Capture the cell that displays the provided text and extract its (x, y) central coordinate. 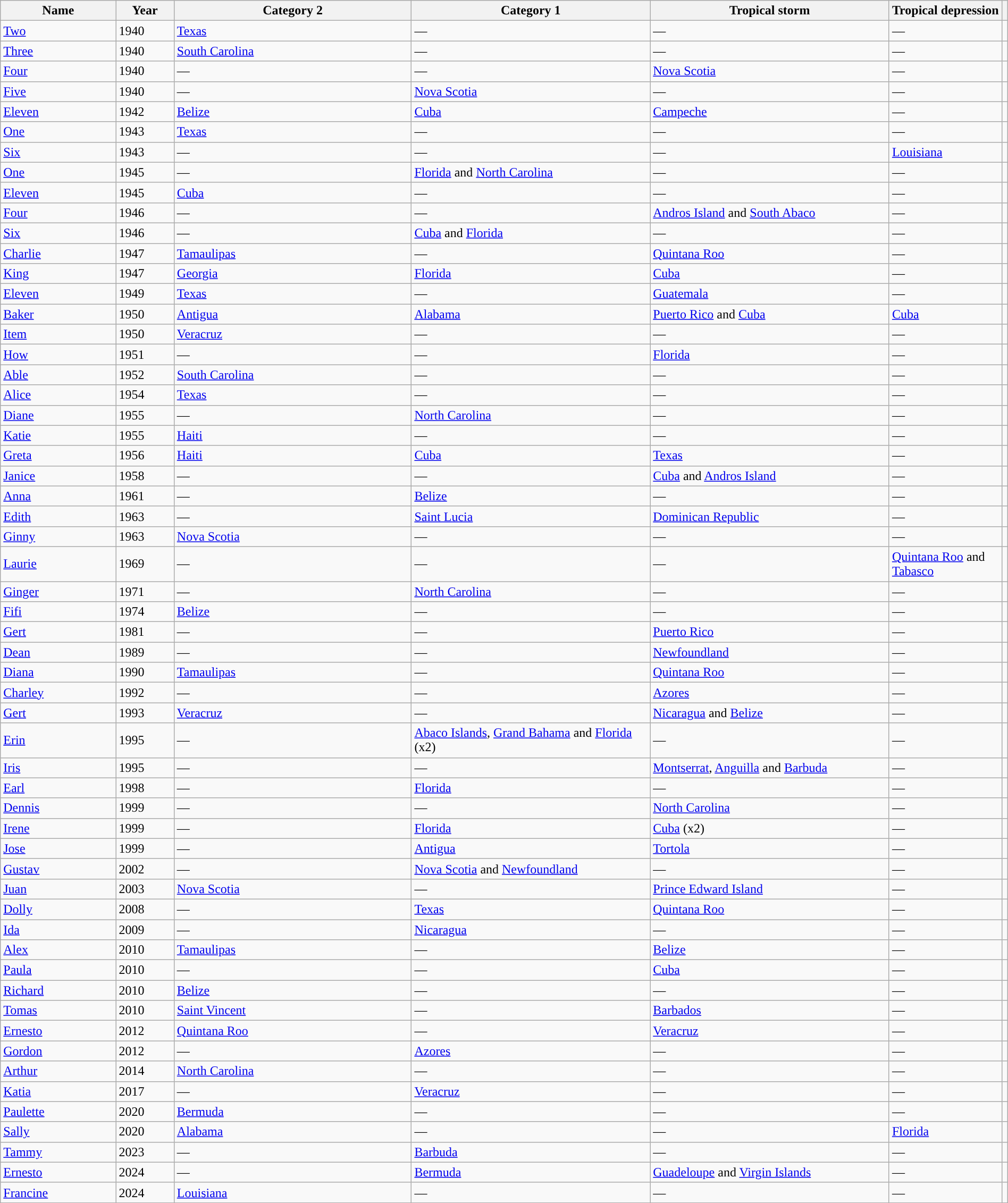
Dominican Republic (770, 516)
1956 (145, 456)
Andros Island and South Abaco (770, 213)
Nova Scotia and Newfoundland (531, 869)
Paulette (58, 1112)
2009 (145, 930)
2002 (145, 869)
Dean (58, 652)
Item (58, 334)
How (58, 355)
Able (58, 375)
Tropical storm (770, 11)
2017 (145, 1091)
1942 (145, 112)
Dolly (58, 909)
Category 1 (531, 11)
Newfoundland (770, 652)
Janice (58, 476)
Iris (58, 768)
Quintana Roo and Tabasco (945, 563)
1952 (145, 375)
Charlie (58, 254)
Cuba (x2) (770, 828)
Richard (58, 990)
Year (145, 11)
1992 (145, 693)
Nicaragua (531, 930)
1974 (145, 612)
1971 (145, 592)
Barbuda (531, 1152)
Five (58, 91)
Tomas (58, 1011)
Paula (58, 970)
Abaco Islands, Grand Bahama and Florida (x2) (531, 740)
Puerto Rico (770, 632)
Katia (58, 1091)
Guatemala (770, 294)
2014 (145, 1071)
Two (58, 31)
1949 (145, 294)
Charley (58, 693)
2008 (145, 909)
1951 (145, 355)
Diane (58, 415)
Prince Edward Island (770, 889)
Diana (58, 672)
Francine (58, 1192)
1990 (145, 672)
Guadeloupe and Virgin Islands (770, 1172)
1958 (145, 476)
Montserrat, Anguilla and Barbuda (770, 768)
1989 (145, 652)
Ginny (58, 536)
Saint Lucia (531, 516)
Name (58, 11)
Ginger (58, 592)
1998 (145, 788)
Baker (58, 314)
Barbados (770, 1011)
Alice (58, 395)
1981 (145, 632)
Katie (58, 435)
Tammy (58, 1152)
Tropical depression (945, 11)
1969 (145, 563)
Fifi (58, 612)
Greta (58, 456)
Category 2 (292, 11)
Gordon (58, 1051)
Arthur (58, 1071)
Dennis (58, 808)
Anna (58, 496)
Georgia (292, 274)
Puerto Rico and Cuba (770, 314)
2023 (145, 1152)
Campeche (770, 112)
1961 (145, 496)
Gustav (58, 869)
Alex (58, 950)
Laurie (58, 563)
Jose (58, 848)
1993 (145, 713)
1954 (145, 395)
Sally (58, 1132)
Juan (58, 889)
Ida (58, 930)
2003 (145, 889)
Edith (58, 516)
Three (58, 51)
Earl (58, 788)
Tortola (770, 848)
Erin (58, 740)
King (58, 274)
Irene (58, 828)
Cuba and Florida (531, 233)
Nicaragua and Belize (770, 713)
Florida and North Carolina (531, 172)
Saint Vincent (292, 1011)
Cuba and Andros Island (770, 476)
